Search for the cell housing the specified text and yield its (X, Y) center coordinate. 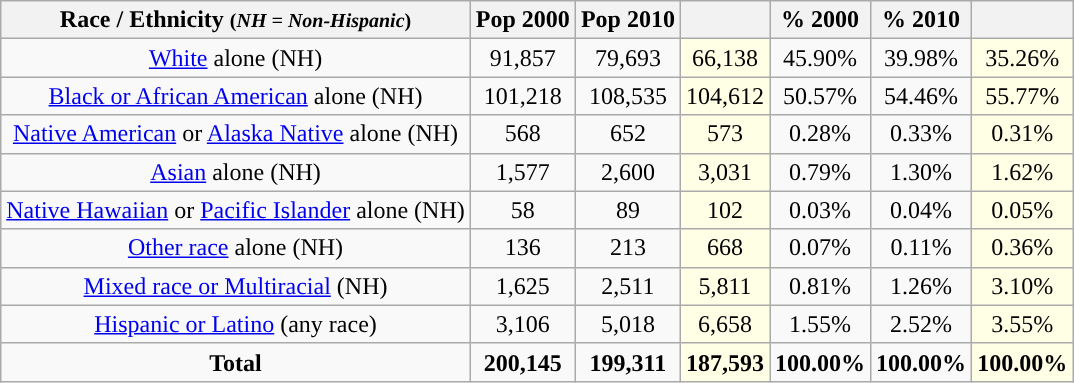
0.31% (1022, 134)
5,811 (724, 286)
136 (522, 248)
Total (236, 362)
3.10% (1022, 286)
1,625 (522, 286)
58 (522, 210)
0.05% (1022, 210)
1.26% (922, 286)
573 (724, 134)
89 (628, 210)
% 2010 (922, 20)
3.55% (1022, 324)
2.52% (922, 324)
91,857 (522, 58)
3,031 (724, 172)
54.46% (922, 96)
0.33% (922, 134)
102 (724, 210)
Race / Ethnicity (NH = Non-Hispanic) (236, 20)
0.28% (820, 134)
39.98% (922, 58)
0.36% (1022, 248)
Native American or Alaska Native alone (NH) (236, 134)
1,577 (522, 172)
3,106 (522, 324)
45.90% (820, 58)
Mixed race or Multiracial (NH) (236, 286)
187,593 (724, 362)
6,658 (724, 324)
199,311 (628, 362)
0.07% (820, 248)
Pop 2010 (628, 20)
101,218 (522, 96)
Native Hawaiian or Pacific Islander alone (NH) (236, 210)
200,145 (522, 362)
% 2000 (820, 20)
0.11% (922, 248)
2,600 (628, 172)
35.26% (1022, 58)
1.62% (1022, 172)
0.79% (820, 172)
Other race alone (NH) (236, 248)
668 (724, 248)
2,511 (628, 286)
Black or African American alone (NH) (236, 96)
79,693 (628, 58)
Pop 2000 (522, 20)
0.04% (922, 210)
66,138 (724, 58)
568 (522, 134)
Asian alone (NH) (236, 172)
White alone (NH) (236, 58)
Hispanic or Latino (any race) (236, 324)
1.30% (922, 172)
5,018 (628, 324)
0.03% (820, 210)
0.81% (820, 286)
652 (628, 134)
104,612 (724, 96)
1.55% (820, 324)
213 (628, 248)
108,535 (628, 96)
55.77% (1022, 96)
50.57% (820, 96)
